From the cell containing the given text, extract its center point as (x, y) coordinate. 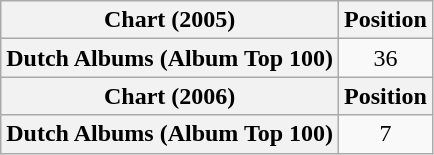
36 (386, 58)
7 (386, 134)
Chart (2005) (170, 20)
Chart (2006) (170, 96)
